Search for the cell housing the specified text and yield its (x, y) center coordinate. 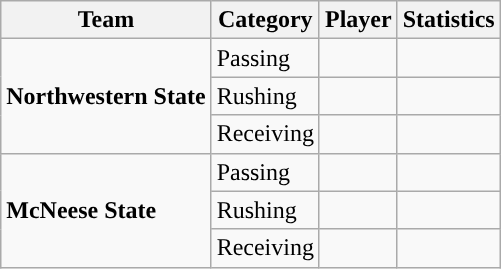
McNeese State (106, 210)
Northwestern State (106, 96)
Statistics (448, 20)
Category (265, 20)
Player (358, 20)
Team (106, 20)
